Search for the cell housing the specified text and yield its [X, Y] center coordinate. 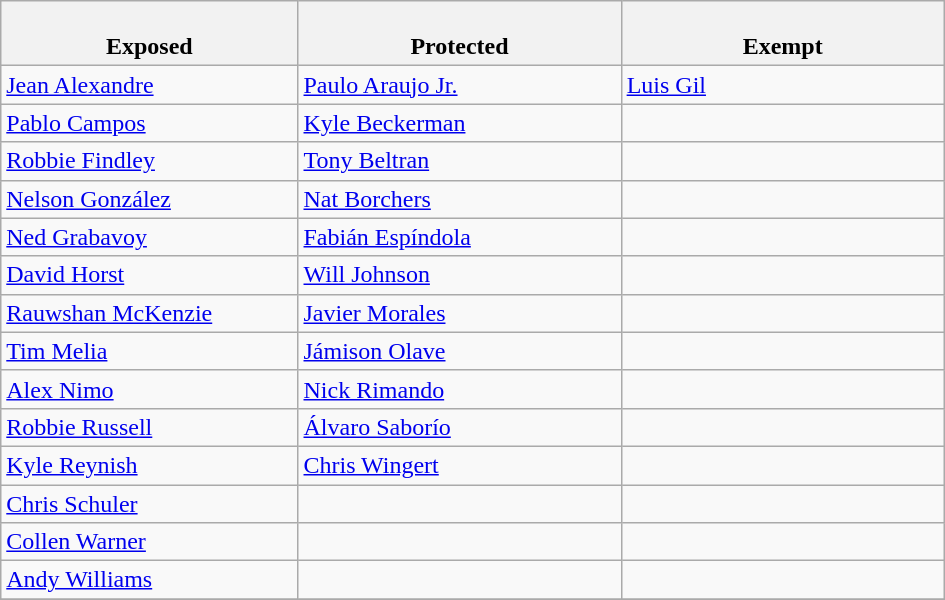
Javier Morales [460, 313]
Ned Grabavoy [150, 237]
Exposed [150, 34]
David Horst [150, 275]
Álvaro Saborío [460, 427]
Tim Melia [150, 351]
Kyle Reynish [150, 465]
Robbie Findley [150, 161]
Jean Alexandre [150, 85]
Rauwshan McKenzie [150, 313]
Alex Nimo [150, 389]
Luis Gil [782, 85]
Will Johnson [460, 275]
Chris Wingert [460, 465]
Nick Rimando [460, 389]
Jámison Olave [460, 351]
Robbie Russell [150, 427]
Pablo Campos [150, 123]
Chris Schuler [150, 503]
Nat Borchers [460, 199]
Fabián Espíndola [460, 237]
Kyle Beckerman [460, 123]
Nelson González [150, 199]
Andy Williams [150, 580]
Paulo Araujo Jr. [460, 85]
Collen Warner [150, 542]
Protected [460, 34]
Tony Beltran [460, 161]
Exempt [782, 34]
